Capture the cell that displays the provided text and extract its (X, Y) central coordinate. 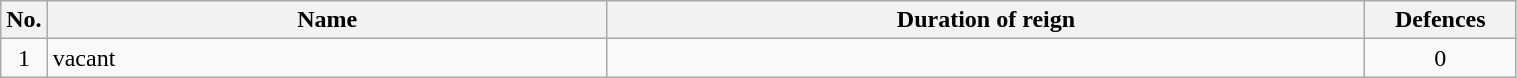
0 (1441, 58)
Name (327, 20)
1 (24, 58)
No. (24, 20)
vacant (327, 58)
Duration of reign (986, 20)
Defences (1441, 20)
